Find where the given text appears and provide that cell's center as [x, y] coordinate. 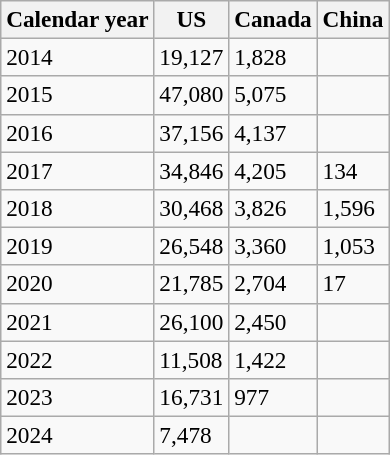
2017 [78, 170]
26,548 [192, 246]
7,478 [192, 435]
30,468 [192, 208]
US [192, 19]
China [353, 19]
2,450 [273, 322]
37,156 [192, 133]
2019 [78, 246]
4,205 [273, 170]
2015 [78, 95]
3,360 [273, 246]
1,422 [273, 359]
2,704 [273, 284]
2016 [78, 133]
2022 [78, 359]
16,731 [192, 397]
21,785 [192, 284]
26,100 [192, 322]
2024 [78, 435]
2018 [78, 208]
1,828 [273, 57]
977 [273, 397]
1,053 [353, 246]
17 [353, 284]
5,075 [273, 95]
3,826 [273, 208]
47,080 [192, 95]
Calendar year [78, 19]
2023 [78, 397]
134 [353, 170]
11,508 [192, 359]
34,846 [192, 170]
19,127 [192, 57]
1,596 [353, 208]
2021 [78, 322]
2014 [78, 57]
2020 [78, 284]
4,137 [273, 133]
Canada [273, 19]
